Identify which cell holds the provided text, then report its [X, Y] central coordinate. 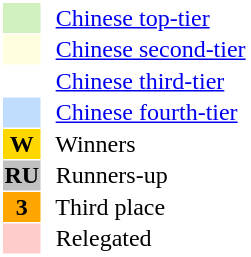
Relegated [144, 239]
Chinese fourth-tier [144, 113]
Chinese second-tier [144, 49]
Chinese top-tier [144, 18]
Runners-up [144, 175]
3 [22, 207]
Chinese third-tier [144, 81]
Third place [144, 207]
W [22, 144]
RU [22, 175]
Winners [144, 144]
